Pinpoint the cell where the given text exists, returning its [x, y] midpoint coordinate. 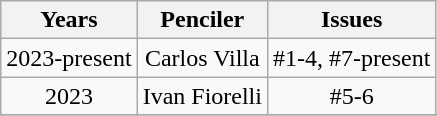
2023 [69, 96]
#1-4, #7-present [351, 58]
Penciler [202, 20]
Years [69, 20]
Ivan Fiorelli [202, 96]
2023-present [69, 58]
#5-6 [351, 96]
Carlos Villa [202, 58]
Issues [351, 20]
